From the cell containing the given text, extract its center point as [x, y] coordinate. 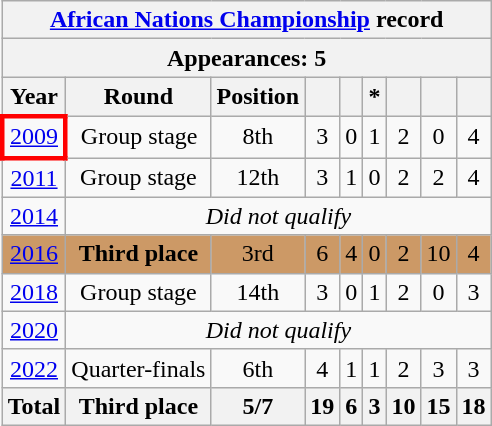
2016 [34, 254]
19 [322, 406]
15 [438, 406]
2011 [34, 178]
6th [258, 368]
5/7 [258, 406]
African Nations Championship record [246, 20]
2022 [34, 368]
8th [258, 136]
2014 [34, 216]
Round [138, 97]
Position [258, 97]
Appearances: 5 [246, 58]
3rd [258, 254]
12th [258, 178]
2018 [34, 292]
2009 [34, 136]
Quarter-finals [138, 368]
Year [34, 97]
18 [474, 406]
* [374, 97]
Total [34, 406]
14th [258, 292]
2020 [34, 330]
